Pinpoint the cell where the given text exists, returning its [x, y] midpoint coordinate. 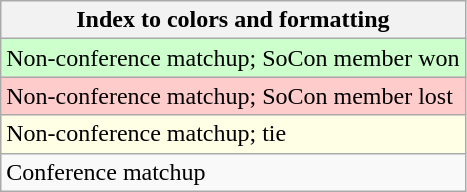
Non-conference matchup; SoCon member lost [233, 96]
Non-conference matchup; tie [233, 134]
Non-conference matchup; SoCon member won [233, 58]
Conference matchup [233, 172]
Index to colors and formatting [233, 20]
